Search for the cell housing the specified text and yield its (x, y) center coordinate. 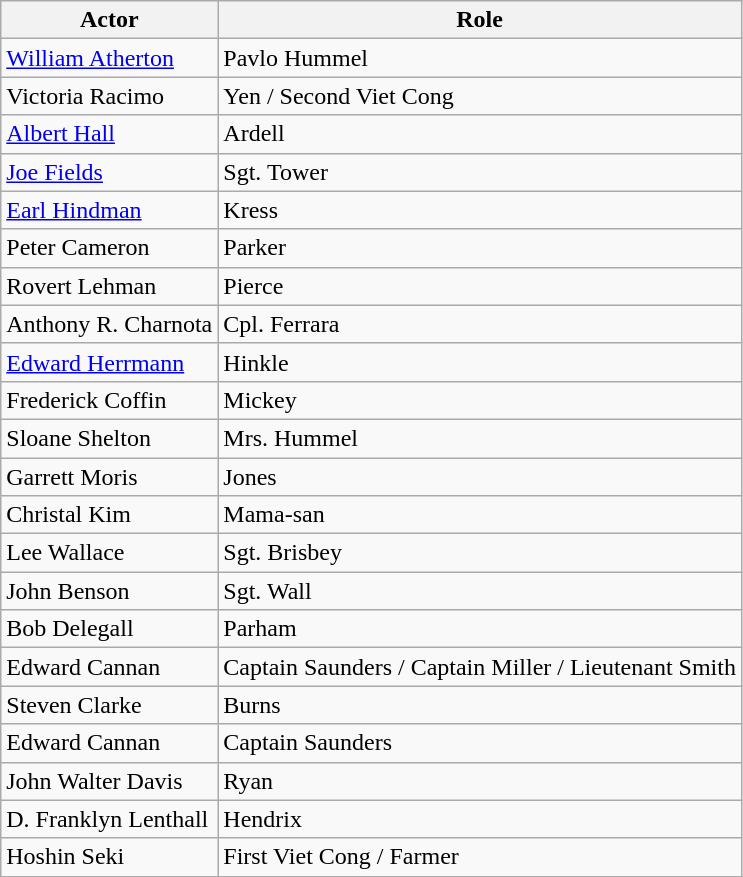
Rovert Lehman (110, 286)
Garrett Moris (110, 477)
Mama-san (480, 515)
Parker (480, 248)
Christal Kim (110, 515)
John Walter Davis (110, 781)
Albert Hall (110, 134)
Earl Hindman (110, 210)
Peter Cameron (110, 248)
D. Franklyn Lenthall (110, 819)
Kress (480, 210)
Lee Wallace (110, 553)
William Atherton (110, 58)
Sloane Shelton (110, 438)
Ardell (480, 134)
Cpl. Ferrara (480, 324)
Yen / Second Viet Cong (480, 96)
Edward Herrmann (110, 362)
First Viet Cong / Farmer (480, 857)
Role (480, 20)
Victoria Racimo (110, 96)
Burns (480, 705)
Captain Saunders / Captain Miller / Lieutenant Smith (480, 667)
Hinkle (480, 362)
Ryan (480, 781)
Actor (110, 20)
John Benson (110, 591)
Frederick Coffin (110, 400)
Sgt. Tower (480, 172)
Captain Saunders (480, 743)
Hoshin Seki (110, 857)
Anthony R. Charnota (110, 324)
Bob Delegall (110, 629)
Jones (480, 477)
Mrs. Hummel (480, 438)
Hendrix (480, 819)
Parham (480, 629)
Pavlo Hummel (480, 58)
Steven Clarke (110, 705)
Pierce (480, 286)
Joe Fields (110, 172)
Sgt. Brisbey (480, 553)
Mickey (480, 400)
Sgt. Wall (480, 591)
